Capture the cell that displays the provided text and extract its (x, y) central coordinate. 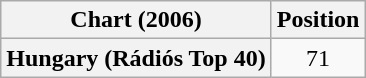
Chart (2006) (136, 20)
Hungary (Rádiós Top 40) (136, 58)
Position (318, 20)
71 (318, 58)
